Return the (X, Y) coordinate for the center point of the cell that contains the specified text.  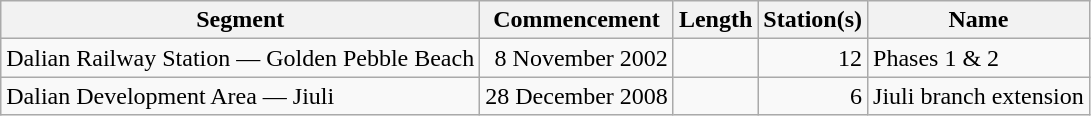
Commencement (577, 20)
6 (813, 96)
Jiuli branch extension (979, 96)
12 (813, 58)
Length (715, 20)
Dalian Development Area — Jiuli (240, 96)
8 November 2002 (577, 58)
Phases 1 & 2 (979, 58)
Dalian Railway Station — Golden Pebble Beach (240, 58)
28 December 2008 (577, 96)
Name (979, 20)
Segment (240, 20)
Station(s) (813, 20)
